Extract the (X, Y) coordinate from the center of the cell holding the provided text.  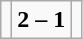
2 – 1 (42, 20)
